Pinpoint the cell where the given text exists, returning its [x, y] midpoint coordinate. 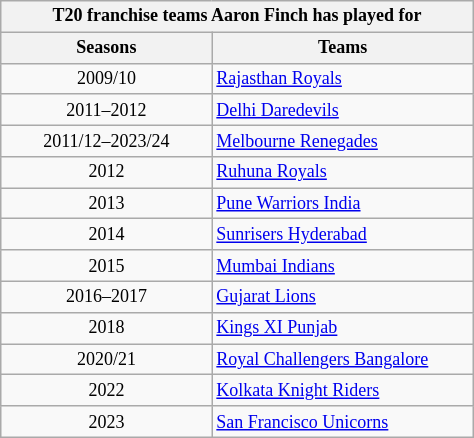
Melbourne Renegades [342, 140]
Mumbai Indians [342, 266]
2015 [106, 266]
T20 franchise teams Aaron Finch has played for [237, 16]
Delhi Daredevils [342, 110]
2012 [106, 172]
Kolkata Knight Riders [342, 390]
Gujarat Lions [342, 296]
2020/21 [106, 360]
2023 [106, 422]
Teams [342, 48]
Sunrisers Hyderabad [342, 234]
Pune Warriors India [342, 204]
2022 [106, 390]
Royal Challengers Bangalore [342, 360]
2016–2017 [106, 296]
2018 [106, 328]
2014 [106, 234]
Ruhuna Royals [342, 172]
Seasons [106, 48]
Kings XI Punjab [342, 328]
2011/12–2023/24 [106, 140]
Rajasthan Royals [342, 78]
2009/10 [106, 78]
2013 [106, 204]
San Francisco Unicorns [342, 422]
2011–2012 [106, 110]
